Output the [x, y] coordinate of the center of the cell containing the given text.  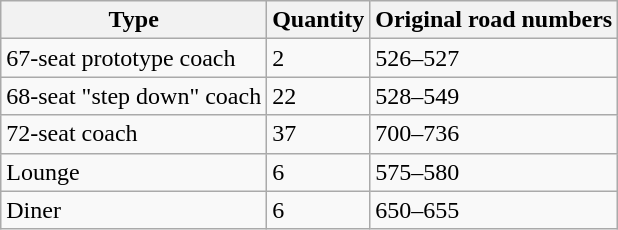
Diner [134, 210]
22 [318, 96]
Original road numbers [494, 20]
72-seat coach [134, 134]
575–580 [494, 172]
Type [134, 20]
2 [318, 58]
Quantity [318, 20]
Lounge [134, 172]
37 [318, 134]
700–736 [494, 134]
68-seat "step down" coach [134, 96]
526–527 [494, 58]
528–549 [494, 96]
67-seat prototype coach [134, 58]
650–655 [494, 210]
